Search for the cell housing the specified text and yield its (x, y) center coordinate. 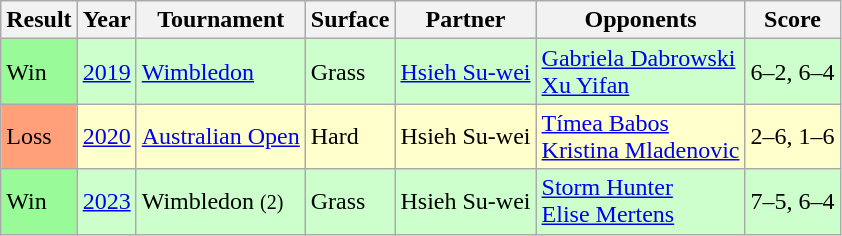
Partner (466, 20)
Year (106, 20)
Wimbledon (2) (220, 202)
Loss (39, 136)
Opponents (640, 20)
Hard (350, 136)
2–6, 1–6 (792, 136)
Result (39, 20)
Surface (350, 20)
Score (792, 20)
Australian Open (220, 136)
Storm Hunter Elise Mertens (640, 202)
Tímea Babos Kristina Mladenovic (640, 136)
6–2, 6–4 (792, 72)
2019 (106, 72)
2020 (106, 136)
Wimbledon (220, 72)
2023 (106, 202)
7–5, 6–4 (792, 202)
Gabriela Dabrowski Xu Yifan (640, 72)
Tournament (220, 20)
